Determine the (x, y) coordinate at the center of the cell enclosing the given text.  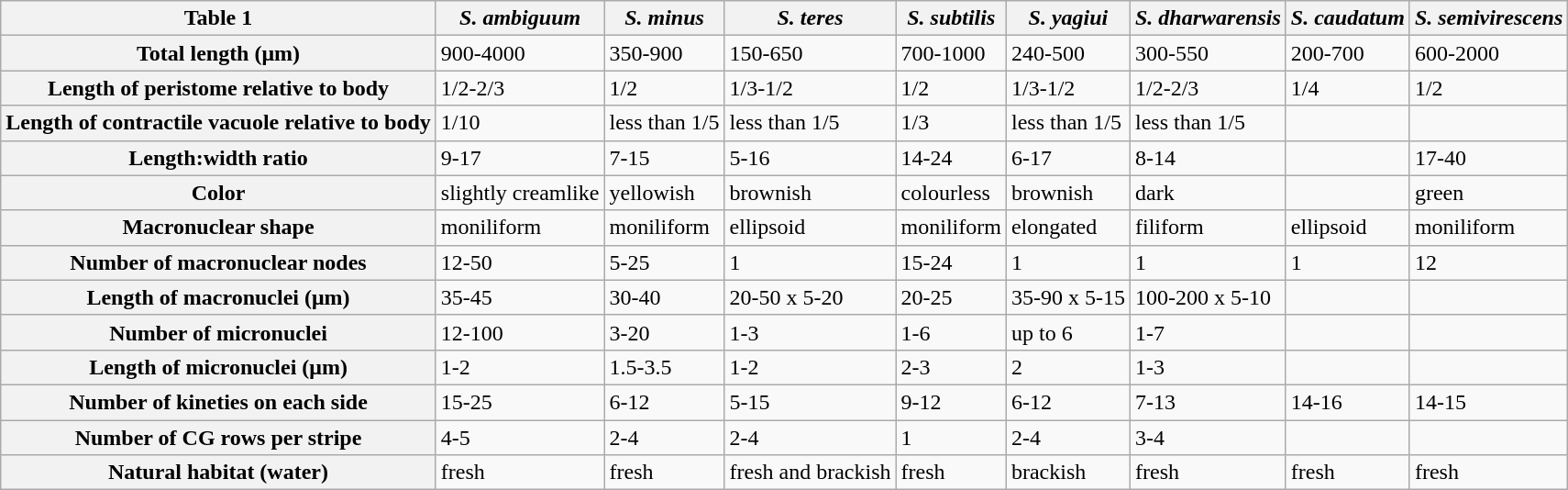
17-40 (1488, 158)
100-200 x 5-10 (1208, 297)
Number of CG rows per stripe (218, 438)
1/4 (1348, 88)
S. caudatum (1348, 18)
14-15 (1488, 402)
Table 1 (218, 18)
700-1000 (951, 53)
filiform (1208, 228)
20-25 (951, 297)
300-550 (1208, 53)
14-16 (1348, 402)
150-650 (811, 53)
3-4 (1208, 438)
5-16 (811, 158)
Total length (μm) (218, 53)
9-17 (520, 158)
8-14 (1208, 158)
200-700 (1348, 53)
2-3 (951, 367)
12-100 (520, 332)
15-24 (951, 262)
7-13 (1208, 402)
S. subtilis (951, 18)
Number of micronuclei (218, 332)
slightly creamlike (520, 193)
350-900 (664, 53)
9-12 (951, 402)
S. minus (664, 18)
Length of contractile vacuole relative to body (218, 123)
Length of macronuclei (μm) (218, 297)
Natural habitat (water) (218, 473)
dark (1208, 193)
fresh and brackish (811, 473)
4-5 (520, 438)
12-50 (520, 262)
S. yagiui (1067, 18)
Color (218, 193)
1/10 (520, 123)
35-45 (520, 297)
14-24 (951, 158)
Number of macronuclear nodes (218, 262)
Length of micronuclei (μm) (218, 367)
yellowish (664, 193)
2 (1067, 367)
up to 6 (1067, 332)
elongated (1067, 228)
30-40 (664, 297)
7-15 (664, 158)
1-7 (1208, 332)
15-25 (520, 402)
brackish (1067, 473)
240-500 (1067, 53)
1-6 (951, 332)
Length:width ratio (218, 158)
3-20 (664, 332)
Macronuclear shape (218, 228)
Number of kineties on each side (218, 402)
900-4000 (520, 53)
5-15 (811, 402)
6-17 (1067, 158)
35-90 x 5-15 (1067, 297)
S. teres (811, 18)
Length of peristome relative to body (218, 88)
12 (1488, 262)
S. dharwarensis (1208, 18)
20-50 x 5-20 (811, 297)
S. semivirescens (1488, 18)
600-2000 (1488, 53)
green (1488, 193)
S. ambiguum (520, 18)
colourless (951, 193)
1/3 (951, 123)
1.5-3.5 (664, 367)
5-25 (664, 262)
